Locate the cell with the specified text and output its (x, y) center coordinate. 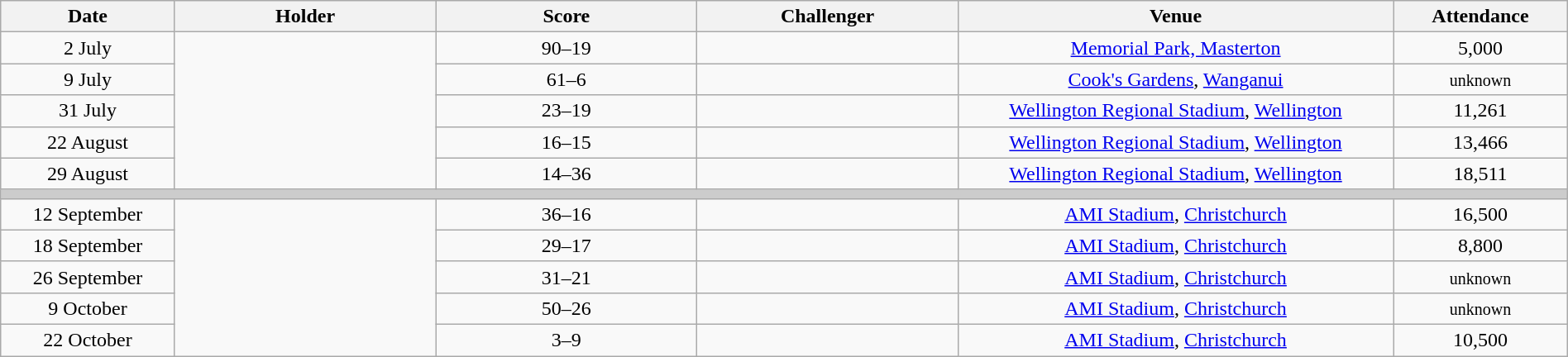
31 July (88, 111)
16,500 (1480, 214)
13,466 (1480, 142)
18 September (88, 245)
16–15 (566, 142)
36–16 (566, 214)
Score (566, 17)
9 July (88, 79)
23–19 (566, 111)
14–36 (566, 174)
22 October (88, 340)
3–9 (566, 340)
8,800 (1480, 245)
Date (88, 17)
90–19 (566, 48)
50–26 (566, 308)
9 October (88, 308)
10,500 (1480, 340)
Memorial Park, Masterton (1175, 48)
26 September (88, 277)
12 September (88, 214)
Cook's Gardens, Wanganui (1175, 79)
Venue (1175, 17)
Challenger (828, 17)
31–21 (566, 277)
11,261 (1480, 111)
5,000 (1480, 48)
29–17 (566, 245)
Attendance (1480, 17)
18,511 (1480, 174)
29 August (88, 174)
2 July (88, 48)
22 August (88, 142)
Holder (305, 17)
61–6 (566, 79)
